Scan for the cell matching the given text and deliver its (x, y) coordinate at center. 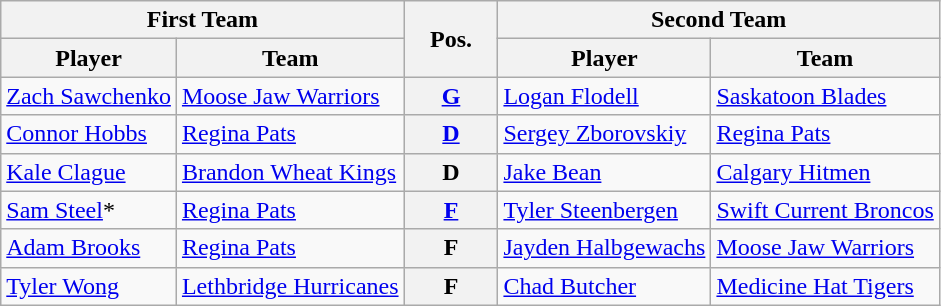
Tyler Steenbergen (604, 210)
Logan Flodell (604, 96)
Medicine Hat Tigers (825, 286)
Jayden Halbgewachs (604, 248)
Pos. (451, 39)
Lethbridge Hurricanes (290, 286)
Connor Hobbs (89, 134)
Brandon Wheat Kings (290, 172)
Swift Current Broncos (825, 210)
Tyler Wong (89, 286)
Kale Clague (89, 172)
First Team (202, 20)
Jake Bean (604, 172)
Second Team (718, 20)
Calgary Hitmen (825, 172)
G (451, 96)
Zach Sawchenko (89, 96)
Sam Steel* (89, 210)
Adam Brooks (89, 248)
Chad Butcher (604, 286)
Saskatoon Blades (825, 96)
Sergey Zborovskiy (604, 134)
